Output the (x, y) coordinate of the center of the cell containing the given text.  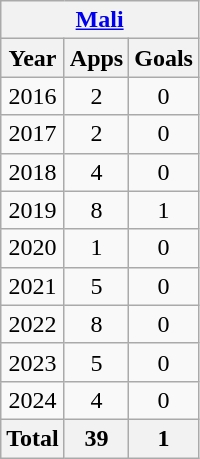
39 (96, 438)
2020 (33, 248)
Apps (96, 58)
2016 (33, 96)
2022 (33, 324)
2018 (33, 172)
2024 (33, 400)
2017 (33, 134)
Total (33, 438)
Goals (164, 58)
Mali (100, 20)
2023 (33, 362)
2021 (33, 286)
Year (33, 58)
2019 (33, 210)
